Return (x, y) of the center of cell containing provided text 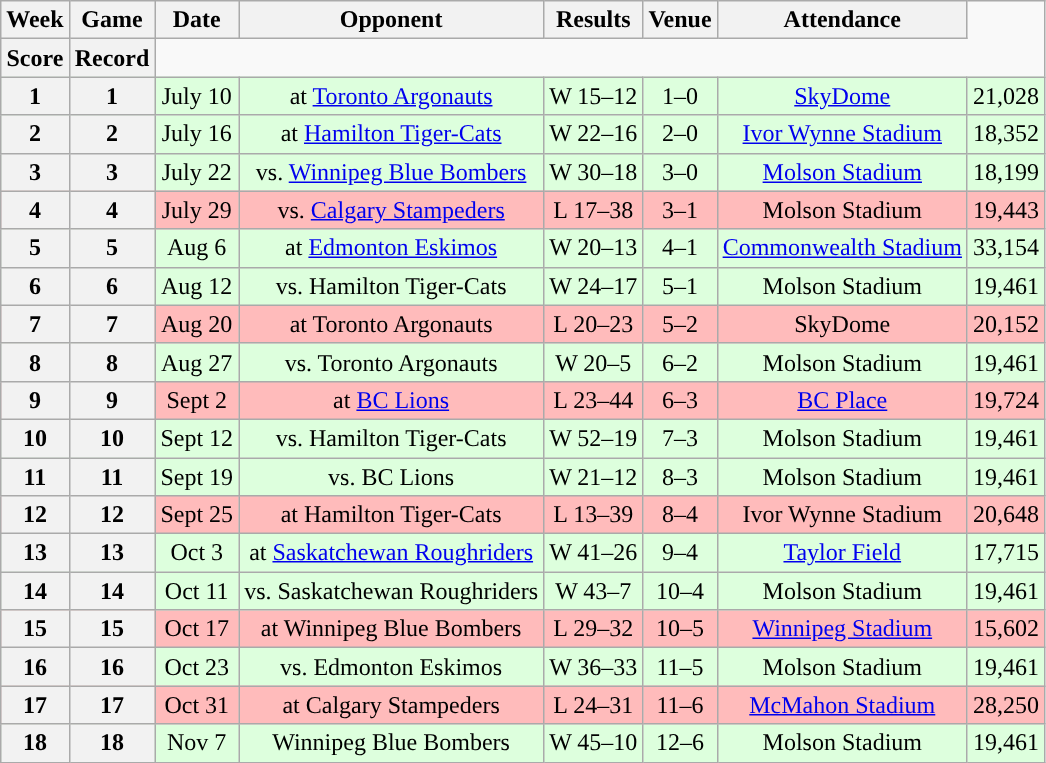
W 24–17 (594, 286)
vs. Edmonton Eskimos (392, 667)
19,443 (1006, 210)
Sept 25 (197, 515)
20,152 (1006, 324)
6–3 (680, 400)
L 20–23 (594, 324)
Record (112, 58)
Aug 27 (197, 362)
8–3 (680, 477)
at Edmonton Eskimos (392, 248)
8–4 (680, 515)
21,028 (1006, 96)
20,648 (1006, 515)
33,154 (1006, 248)
18,352 (1006, 134)
6–2 (680, 362)
28,250 (1006, 705)
Commonwealth Stadium (842, 248)
W 21–12 (594, 477)
Aug 20 (197, 324)
W 45–10 (594, 743)
Opponent (392, 20)
Taylor Field (842, 553)
Winnipeg Blue Bombers (392, 743)
at Winnipeg Blue Bombers (392, 629)
Score (35, 58)
vs. Winnipeg Blue Bombers (392, 172)
3–1 (680, 210)
1–0 (680, 96)
W 52–19 (594, 438)
Date (197, 20)
Oct 11 (197, 591)
L 29–32 (594, 629)
W 20–5 (594, 362)
at Saskatchewan Roughriders (392, 553)
W 43–7 (594, 591)
L 23–44 (594, 400)
11–5 (680, 667)
2–0 (680, 134)
10–5 (680, 629)
L 24–31 (594, 705)
Aug 12 (197, 286)
vs. Calgary Stampeders (392, 210)
W 41–26 (594, 553)
vs. BC Lions (392, 477)
Sept 19 (197, 477)
July 10 (197, 96)
Venue (680, 20)
7–3 (680, 438)
Oct 3 (197, 553)
12–6 (680, 743)
W 22–16 (594, 134)
18,199 (1006, 172)
W 15–12 (594, 96)
Week (35, 20)
5–2 (680, 324)
5–1 (680, 286)
vs. Saskatchewan Roughriders (392, 591)
McMahon Stadium (842, 705)
3–0 (680, 172)
W 20–13 (594, 248)
July 29 (197, 210)
W 36–33 (594, 667)
W 30–18 (594, 172)
17,715 (1006, 553)
Results (594, 20)
L 17–38 (594, 210)
at Calgary Stampeders (392, 705)
July 16 (197, 134)
Oct 17 (197, 629)
4–1 (680, 248)
9–4 (680, 553)
19,724 (1006, 400)
Oct 23 (197, 667)
Game (112, 20)
15,602 (1006, 629)
Nov 7 (197, 743)
BC Place (842, 400)
vs. Toronto Argonauts (392, 362)
L 13–39 (594, 515)
Sept 12 (197, 438)
Aug 6 (197, 248)
Winnipeg Stadium (842, 629)
Attendance (842, 20)
July 22 (197, 172)
Sept 2 (197, 400)
11–6 (680, 705)
Oct 31 (197, 705)
10–4 (680, 591)
at BC Lions (392, 400)
